Output the [X, Y] coordinate of the center of the cell containing the given text.  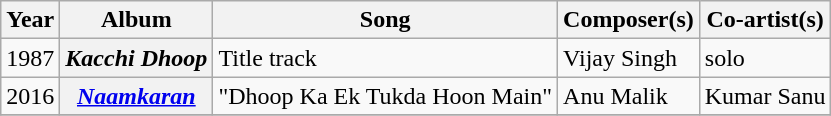
Year [30, 20]
Vijay Singh [629, 58]
Co-artist(s) [765, 20]
Kumar Sanu [765, 96]
2016 [30, 96]
1987 [30, 58]
Composer(s) [629, 20]
Naamkaran [136, 96]
Title track [386, 58]
"Dhoop Ka Ek Tukda Hoon Main" [386, 96]
Album [136, 20]
Anu Malik [629, 96]
Song [386, 20]
Kacchi Dhoop [136, 58]
solo [765, 58]
